For the text-containing cell, return its midpoint in [X, Y] coordinate format. 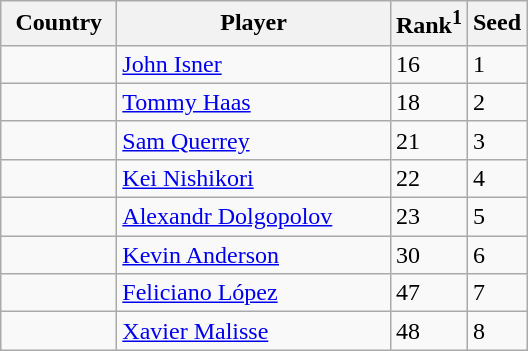
Feliciano López [254, 293]
21 [428, 140]
22 [428, 178]
Alexandr Dolgopolov [254, 217]
5 [496, 217]
Country [59, 24]
23 [428, 217]
6 [496, 255]
7 [496, 293]
Xavier Malisse [254, 331]
1 [496, 64]
Tommy Haas [254, 102]
48 [428, 331]
Kei Nishikori [254, 178]
16 [428, 64]
Seed [496, 24]
3 [496, 140]
Player [254, 24]
47 [428, 293]
4 [496, 178]
Sam Querrey [254, 140]
30 [428, 255]
8 [496, 331]
Kevin Anderson [254, 255]
John Isner [254, 64]
18 [428, 102]
2 [496, 102]
Rank1 [428, 24]
